Extract the [x, y] coordinate from the center of the cell holding the provided text.  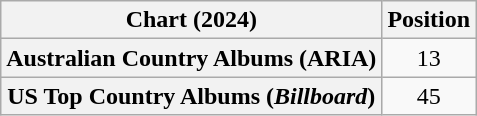
Australian Country Albums (ARIA) [192, 58]
Position [429, 20]
13 [429, 58]
US Top Country Albums (Billboard) [192, 96]
Chart (2024) [192, 20]
45 [429, 96]
